From the cell containing the given text, extract its center point as [x, y] coordinate. 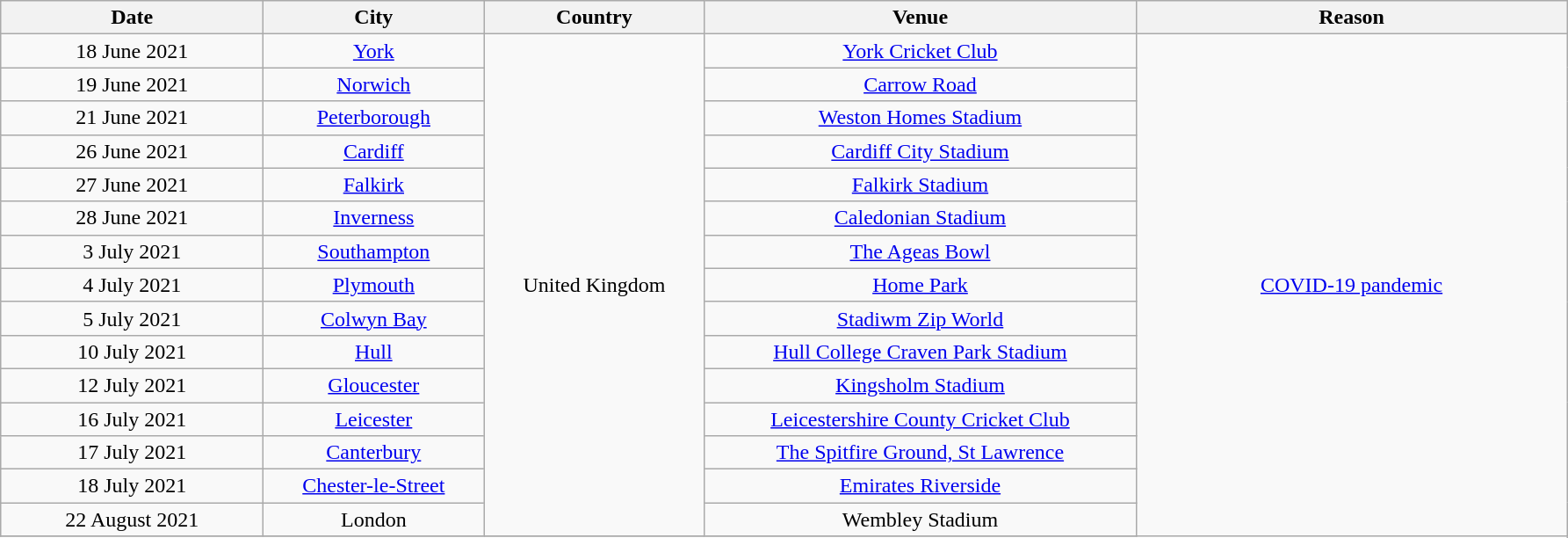
Carrow Road [921, 84]
22 August 2021 [132, 520]
Hull [374, 352]
York [374, 51]
Reason [1351, 18]
Caledonian Stadium [921, 218]
16 July 2021 [132, 419]
21 June 2021 [132, 118]
Cardiff [374, 151]
Canterbury [374, 453]
Leicestershire County Cricket Club [921, 419]
3 July 2021 [132, 251]
Country [594, 18]
United Kingdom [594, 285]
Home Park [921, 285]
18 July 2021 [132, 486]
27 June 2021 [132, 185]
19 June 2021 [132, 84]
Kingsholm Stadium [921, 385]
Leicester [374, 419]
Southampton [374, 251]
Date [132, 18]
Inverness [374, 218]
Cardiff City Stadium [921, 151]
28 June 2021 [132, 218]
Venue [921, 18]
18 June 2021 [132, 51]
Falkirk [374, 185]
London [374, 520]
COVID-19 pandemic [1351, 285]
Gloucester [374, 385]
Chester-le-Street [374, 486]
12 July 2021 [132, 385]
17 July 2021 [132, 453]
The Ageas Bowl [921, 251]
Plymouth [374, 285]
Hull College Craven Park Stadium [921, 352]
Emirates Riverside [921, 486]
10 July 2021 [132, 352]
5 July 2021 [132, 318]
York Cricket Club [921, 51]
Falkirk Stadium [921, 185]
Stadiwm Zip World [921, 318]
Weston Homes Stadium [921, 118]
4 July 2021 [132, 285]
Wembley Stadium [921, 520]
Colwyn Bay [374, 318]
Norwich [374, 84]
26 June 2021 [132, 151]
The Spitfire Ground, St Lawrence [921, 453]
Peterborough [374, 118]
City [374, 18]
